Capture the cell that displays the provided text and extract its (x, y) central coordinate. 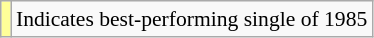
Indicates best-performing single of 1985 (192, 19)
